Find where the given text appears and provide that cell's center as [X, Y] coordinate. 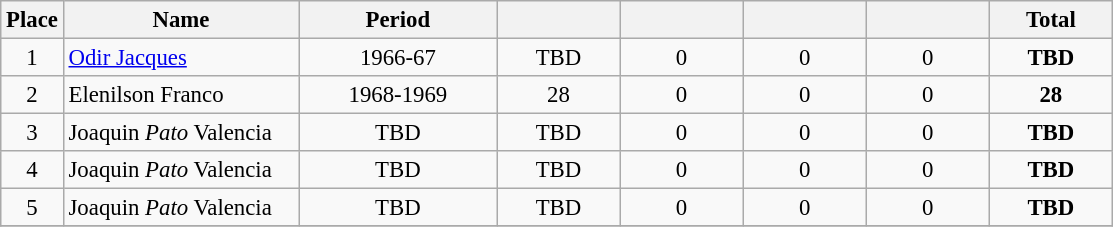
1968-1969 [398, 95]
1966-67 [398, 58]
Period [398, 20]
1 [32, 58]
Name [181, 20]
Total [1050, 20]
5 [32, 208]
Place [32, 20]
4 [32, 170]
3 [32, 133]
2 [32, 95]
Odir Jacques [181, 58]
Elenilson Franco [181, 95]
